Provide the (X, Y) coordinate of the cell's center where the given text is located.  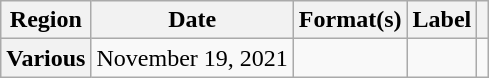
November 19, 2021 (192, 58)
Date (192, 20)
Region (46, 20)
Format(s) (350, 20)
Label (442, 20)
Various (46, 58)
